From the cell containing the given text, extract its center point as [x, y] coordinate. 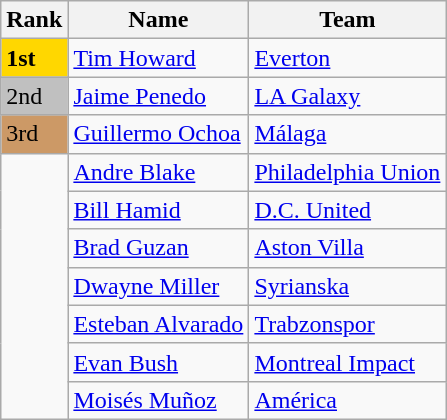
Team [348, 20]
Philadelphia Union [348, 172]
LA Galaxy [348, 96]
Málaga [348, 134]
Syrianska [348, 286]
2nd [34, 96]
Trabzonspor [348, 324]
Montreal Impact [348, 362]
Dwayne Miller [158, 286]
Brad Guzan [158, 248]
Aston Villa [348, 248]
1st [34, 58]
América [348, 400]
Moisés Muñoz [158, 400]
Andre Blake [158, 172]
Guillermo Ochoa [158, 134]
Name [158, 20]
D.C. United [348, 210]
Everton [348, 58]
Bill Hamid [158, 210]
Esteban Alvarado [158, 324]
3rd [34, 134]
Tim Howard [158, 58]
Rank [34, 20]
Evan Bush [158, 362]
Jaime Penedo [158, 96]
